Detect which cell encompasses the target text, then output its [x, y] center coordinate. 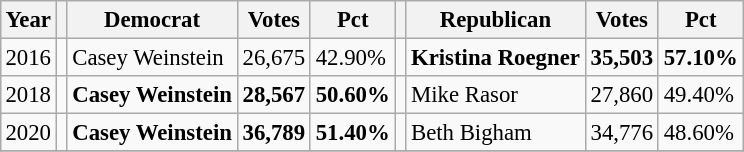
49.40% [700, 95]
Year [28, 20]
Kristina Roegner [496, 57]
Beth Bigham [496, 133]
42.90% [352, 57]
48.60% [700, 133]
34,776 [622, 133]
27,860 [622, 95]
Mike Rasor [496, 95]
51.40% [352, 133]
35,503 [622, 57]
28,567 [274, 95]
2018 [28, 95]
2020 [28, 133]
50.60% [352, 95]
57.10% [700, 57]
26,675 [274, 57]
36,789 [274, 133]
Republican [496, 20]
Democrat [152, 20]
2016 [28, 57]
